Scan for the cell matching the given text and deliver its (X, Y) coordinate at center. 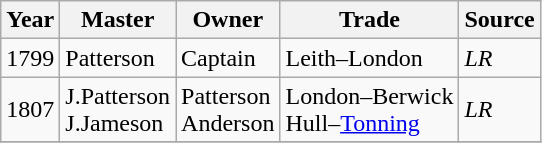
Year (30, 20)
Leith–London (370, 58)
Owner (228, 20)
Source (500, 20)
London–BerwickHull–Tonning (370, 110)
Captain (228, 58)
PattersonAnderson (228, 110)
Patterson (118, 58)
1807 (30, 110)
J.PattersonJ.Jameson (118, 110)
1799 (30, 58)
Master (118, 20)
Trade (370, 20)
